Provide the (x, y) coordinate of the cell's center where the given text is located.  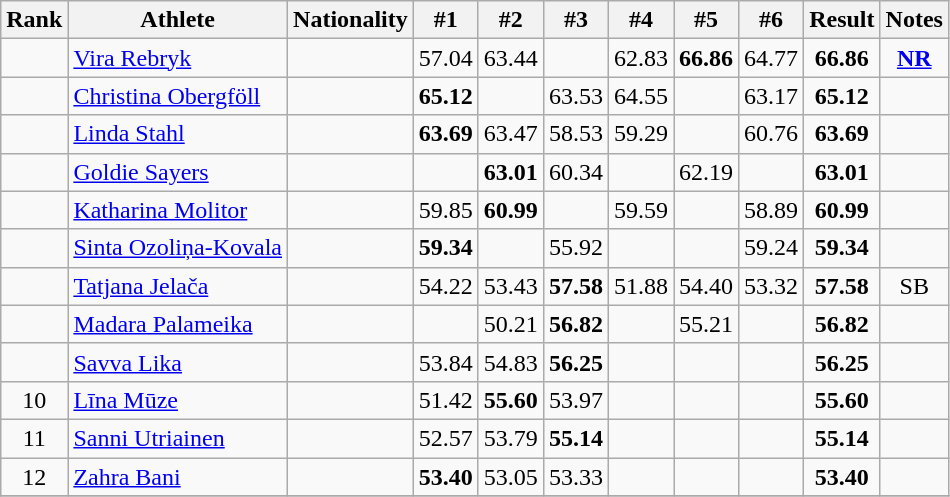
Result (842, 20)
53.97 (576, 400)
53.79 (510, 438)
#3 (576, 20)
10 (34, 400)
Rank (34, 20)
Sinta Ozoliņa-Kovala (178, 248)
Nationality (351, 20)
#4 (640, 20)
Katharina Molitor (178, 210)
59.85 (446, 210)
51.88 (640, 286)
63.47 (510, 134)
54.40 (706, 286)
53.32 (772, 286)
57.04 (446, 58)
58.53 (576, 134)
Sanni Utriainen (178, 438)
64.77 (772, 58)
Madara Palameika (178, 324)
53.33 (576, 477)
54.83 (510, 362)
53.84 (446, 362)
58.89 (772, 210)
#2 (510, 20)
60.76 (772, 134)
60.34 (576, 172)
#6 (772, 20)
55.21 (706, 324)
55.92 (576, 248)
53.05 (510, 477)
Vira Rebryk (178, 58)
62.19 (706, 172)
#1 (446, 20)
63.17 (772, 96)
50.21 (510, 324)
Līna Mūze (178, 400)
63.44 (510, 58)
54.22 (446, 286)
NR (914, 58)
Savva Lika (178, 362)
Tatjana Jelača (178, 286)
59.24 (772, 248)
Athlete (178, 20)
53.43 (510, 286)
Zahra Bani (178, 477)
62.83 (640, 58)
51.42 (446, 400)
Linda Stahl (178, 134)
52.57 (446, 438)
SB (914, 286)
59.59 (640, 210)
Goldie Sayers (178, 172)
64.55 (640, 96)
12 (34, 477)
11 (34, 438)
Notes (914, 20)
59.29 (640, 134)
Christina Obergföll (178, 96)
#5 (706, 20)
63.53 (576, 96)
